Return (X, Y) of the center of cell containing provided text 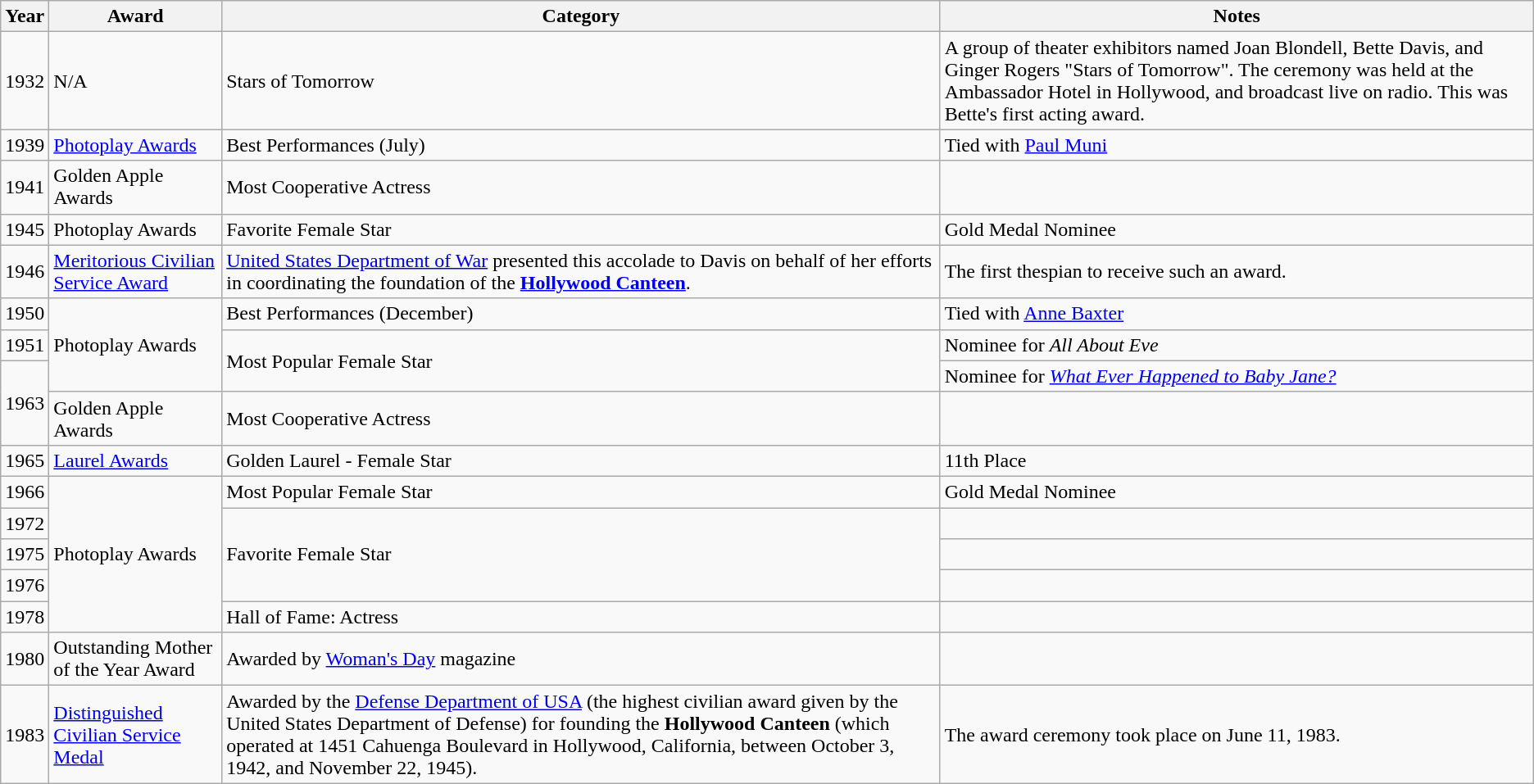
N/A (136, 80)
1972 (25, 523)
1965 (25, 460)
Best Performances (December) (581, 314)
Meritorious Civilian Service Award (136, 272)
1932 (25, 80)
Award (136, 16)
1976 (25, 586)
Category (581, 16)
Notes (1237, 16)
1980 (25, 659)
United States Department of War presented this accolade to Davis on behalf of her efforts in coordinating the foundation of the Hollywood Canteen. (581, 272)
1983 (25, 734)
1946 (25, 272)
Laurel Awards (136, 460)
The award ceremony took place on June 11, 1983. (1237, 734)
1945 (25, 229)
1941 (25, 187)
1963 (25, 403)
Tied with Anne Baxter (1237, 314)
The first thespian to receive such an award. (1237, 272)
Awarded by Woman's Day magazine (581, 659)
1975 (25, 555)
Stars of Tomorrow (581, 80)
Outstanding Mother of the Year Award (136, 659)
Best Performances (July) (581, 145)
1966 (25, 492)
11th Place (1237, 460)
Year (25, 16)
1951 (25, 345)
Hall of Fame: Actress (581, 617)
Nominee for All About Eve (1237, 345)
Golden Laurel - Female Star (581, 460)
1939 (25, 145)
1978 (25, 617)
Distinguished Civilian Service Medal (136, 734)
Nominee for What Ever Happened to Baby Jane? (1237, 376)
Tied with Paul Muni (1237, 145)
1950 (25, 314)
